Output the [x, y] coordinate of the center of the cell containing the given text.  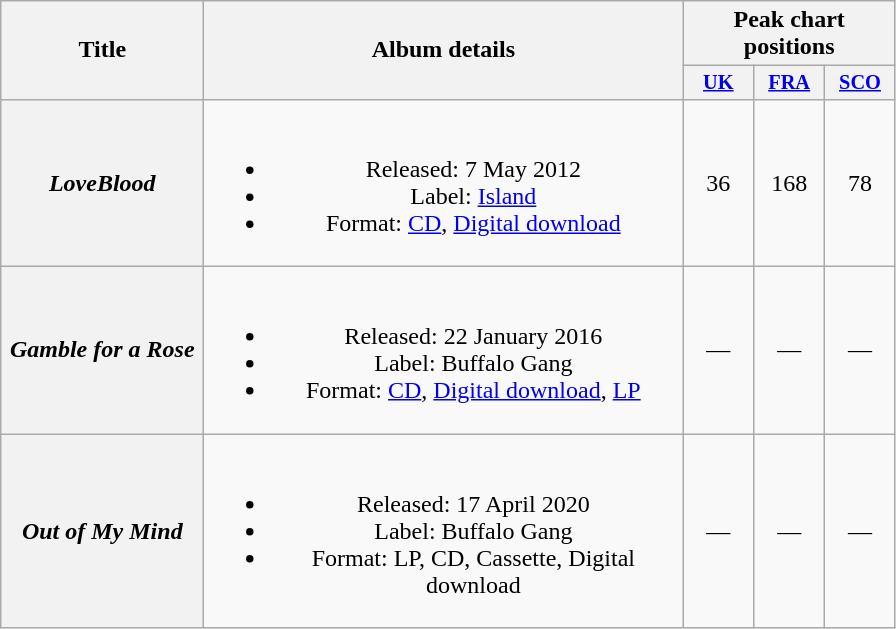
LoveBlood [102, 182]
SCO [860, 83]
Out of My Mind [102, 531]
Peak chart positions [790, 34]
36 [718, 182]
FRA [790, 83]
Released: 7 May 2012Label: IslandFormat: CD, Digital download [444, 182]
78 [860, 182]
168 [790, 182]
Gamble for a Rose [102, 350]
Album details [444, 50]
Title [102, 50]
UK [718, 83]
Released: 17 April 2020Label: Buffalo GangFormat: LP, CD, Cassette, Digital download [444, 531]
Released: 22 January 2016Label: Buffalo GangFormat: CD, Digital download, LP [444, 350]
